Locate the cell with the specified text and output its [x, y] center coordinate. 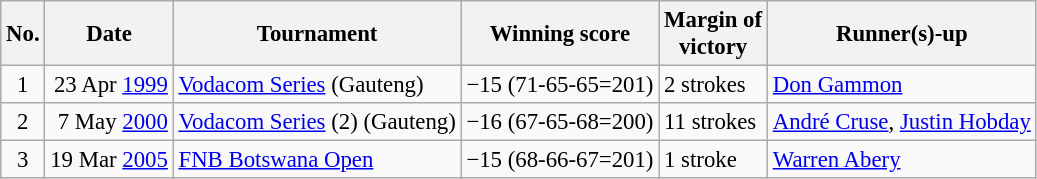
FNB Botswana Open [317, 160]
Vodacom Series (2) (Gauteng) [317, 122]
Don Gammon [902, 85]
2 strokes [714, 85]
Runner(s)-up [902, 34]
Vodacom Series (Gauteng) [317, 85]
Tournament [317, 34]
3 [23, 160]
−16 (67-65-68=200) [560, 122]
Warren Abery [902, 160]
1 [23, 85]
19 Mar 2005 [109, 160]
2 [23, 122]
1 stroke [714, 160]
11 strokes [714, 122]
−15 (71-65-65=201) [560, 85]
23 Apr 1999 [109, 85]
7 May 2000 [109, 122]
Margin ofvictory [714, 34]
Date [109, 34]
André Cruse, Justin Hobday [902, 122]
No. [23, 34]
−15 (68-66-67=201) [560, 160]
Winning score [560, 34]
